For the text-containing cell, return its midpoint in [x, y] coordinate format. 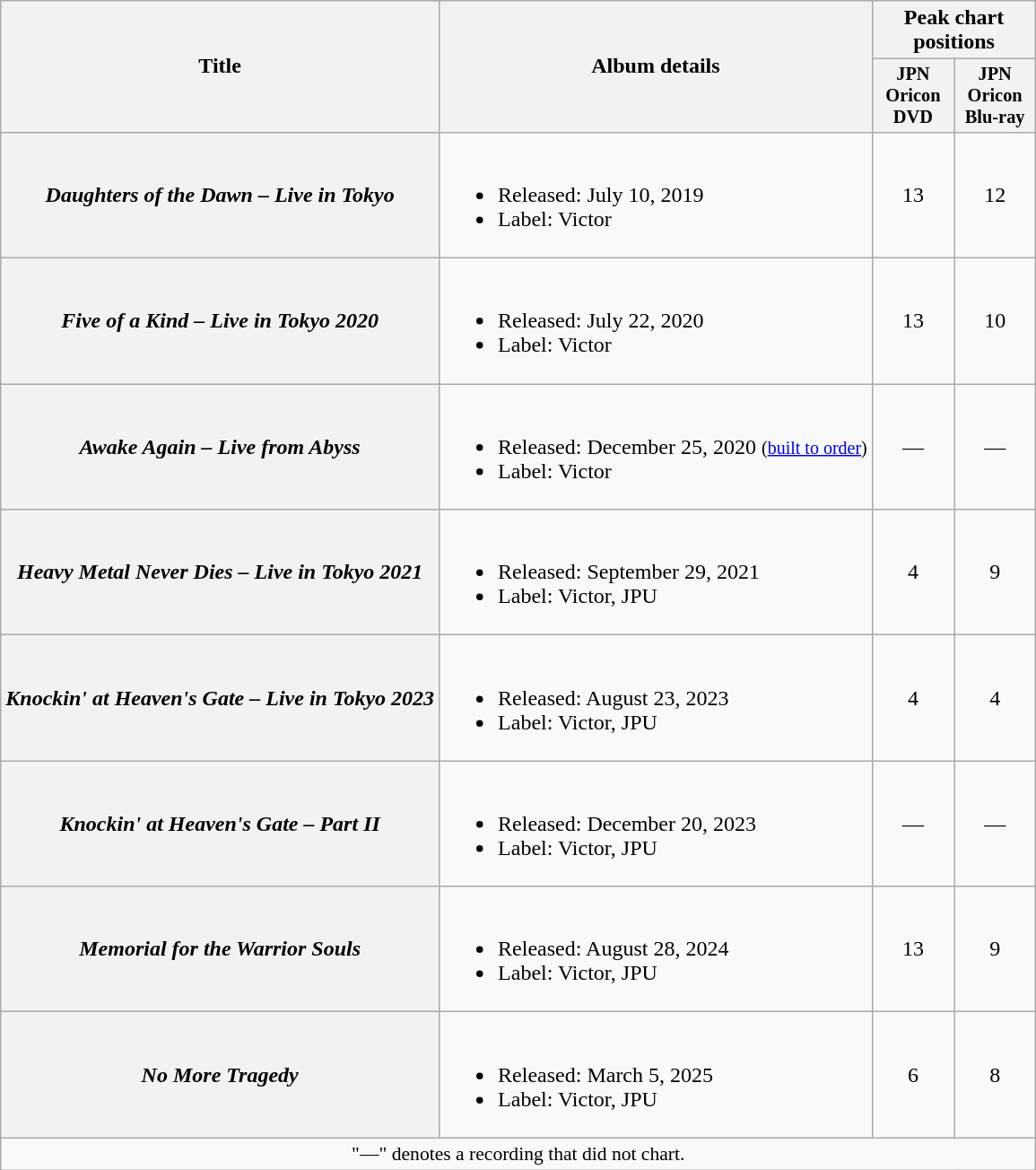
Daughters of the Dawn – Live in Tokyo [221, 195]
Released: December 20, 2023Label: Victor, JPU [657, 824]
10 [996, 321]
8 [996, 1075]
JPNOriconBlu-ray [996, 96]
Knockin' at Heaven's Gate – Live in Tokyo 2023 [221, 698]
Memorial for the Warrior Souls [221, 949]
Album details [657, 66]
No More Tragedy [221, 1075]
Five of a Kind – Live in Tokyo 2020 [221, 321]
Released: December 25, 2020 (built to order)Label: Victor [657, 447]
6 [913, 1075]
JPNOriconDVD [913, 96]
Released: August 28, 2024Label: Victor, JPU [657, 949]
Peak chart positions [953, 31]
"—" denotes a recording that did not chart. [518, 1154]
Title [221, 66]
Awake Again – Live from Abyss [221, 447]
Heavy Metal Never Dies – Live in Tokyo 2021 [221, 572]
Released: March 5, 2025Label: Victor, JPU [657, 1075]
Released: July 10, 2019Label: Victor [657, 195]
Released: September 29, 2021Label: Victor, JPU [657, 572]
Released: July 22, 2020Label: Victor [657, 321]
Released: August 23, 2023Label: Victor, JPU [657, 698]
12 [996, 195]
Knockin' at Heaven's Gate – Part II [221, 824]
